Find where the given text appears and provide that cell's center as (x, y) coordinate. 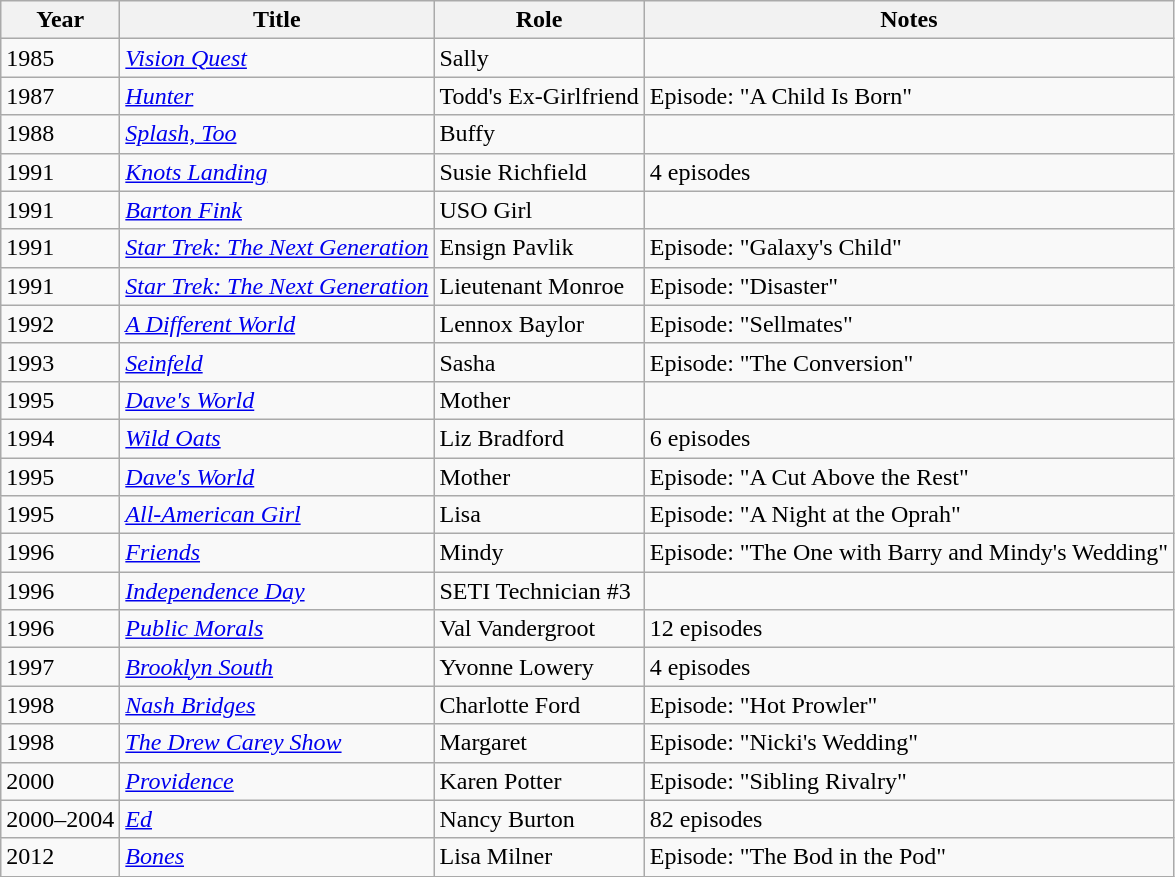
Episode: "Nicki's Wedding" (908, 743)
Karen Potter (539, 781)
Role (539, 20)
Seinfeld (277, 362)
1987 (60, 96)
Bones (277, 857)
12 episodes (908, 629)
Ed (277, 819)
Barton Fink (277, 210)
A Different World (277, 324)
Todd's Ex-Girlfriend (539, 96)
Sasha (539, 362)
Episode: "Galaxy's Child" (908, 248)
Public Morals (277, 629)
All-American Girl (277, 515)
USO Girl (539, 210)
2000–2004 (60, 819)
Liz Bradford (539, 438)
Hunter (277, 96)
82 episodes (908, 819)
Independence Day (277, 591)
Susie Richfield (539, 172)
Val Vandergroot (539, 629)
SETI Technician #3 (539, 591)
Ensign Pavlik (539, 248)
Sally (539, 58)
Lisa (539, 515)
Splash, Too (277, 134)
Episode: "The Bod in the Pod" (908, 857)
1993 (60, 362)
2012 (60, 857)
Friends (277, 553)
Episode: "The Conversion" (908, 362)
Episode: "A Child Is Born" (908, 96)
Lieutenant Monroe (539, 286)
Lisa Milner (539, 857)
Mindy (539, 553)
1988 (60, 134)
Charlotte Ford (539, 705)
Episode: "Sellmates" (908, 324)
Providence (277, 781)
Notes (908, 20)
Knots Landing (277, 172)
1994 (60, 438)
1997 (60, 667)
Nash Bridges (277, 705)
The Drew Carey Show (277, 743)
Episode: "Hot Prowler" (908, 705)
1985 (60, 58)
6 episodes (908, 438)
Episode: "A Night at the Oprah" (908, 515)
Lennox Baylor (539, 324)
2000 (60, 781)
Title (277, 20)
Brooklyn South (277, 667)
Margaret (539, 743)
Year (60, 20)
Episode: "Disaster" (908, 286)
Yvonne Lowery (539, 667)
Episode: "A Cut Above the Rest" (908, 477)
Episode: "Sibling Rivalry" (908, 781)
Wild Oats (277, 438)
Nancy Burton (539, 819)
1992 (60, 324)
Buffy (539, 134)
Episode: "The One with Barry and Mindy's Wedding" (908, 553)
Vision Quest (277, 58)
